From the cell containing the given text, extract its center point as (x, y) coordinate. 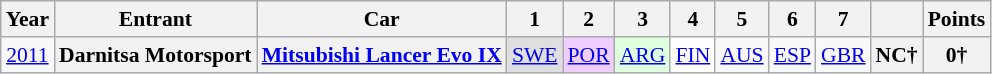
2 (589, 19)
7 (844, 19)
Points (957, 19)
1 (535, 19)
4 (692, 19)
Darnitsa Motorsport (156, 55)
Car (382, 19)
FIN (692, 55)
AUS (742, 55)
ESP (792, 55)
2011 (28, 55)
Year (28, 19)
GBR (844, 55)
SWE (535, 55)
0† (957, 55)
3 (643, 19)
NC† (896, 55)
6 (792, 19)
Entrant (156, 19)
POR (589, 55)
ARG (643, 55)
5 (742, 19)
Mitsubishi Lancer Evo IX (382, 55)
